Find where the given text appears and provide that cell's center as [X, Y] coordinate. 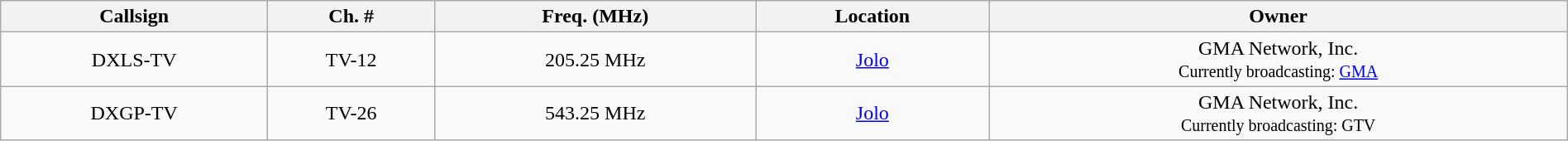
TV-26 [351, 113]
Ch. # [351, 17]
Owner [1279, 17]
GMA Network, Inc.Currently broadcasting: GMA [1279, 60]
DXGP-TV [134, 113]
Freq. (MHz) [595, 17]
543.25 MHz [595, 113]
Location [872, 17]
205.25 MHz [595, 60]
GMA Network, Inc.Currently broadcasting: GTV [1279, 113]
TV-12 [351, 60]
DXLS-TV [134, 60]
Callsign [134, 17]
